Detect which cell encompasses the target text, then output its [X, Y] center coordinate. 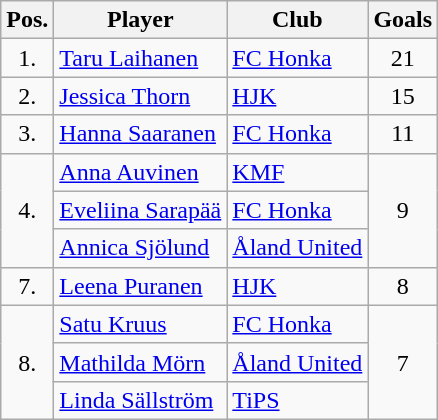
7. [28, 286]
4. [28, 210]
8. [28, 362]
Club [298, 20]
Pos. [28, 20]
8 [403, 286]
15 [403, 96]
3. [28, 134]
Satu Kruus [140, 324]
Leena Puranen [140, 286]
KMF [298, 172]
Linda Sällström [140, 400]
Eveliina Sarapää [140, 210]
1. [28, 58]
2. [28, 96]
Hanna Saaranen [140, 134]
Mathilda Mörn [140, 362]
Anna Auvinen [140, 172]
Jessica Thorn [140, 96]
7 [403, 362]
Annica Sjölund [140, 248]
Goals [403, 20]
9 [403, 210]
11 [403, 134]
TiPS [298, 400]
21 [403, 58]
Player [140, 20]
Taru Laihanen [140, 58]
